Identify which cell holds the provided text, then report its [x, y] central coordinate. 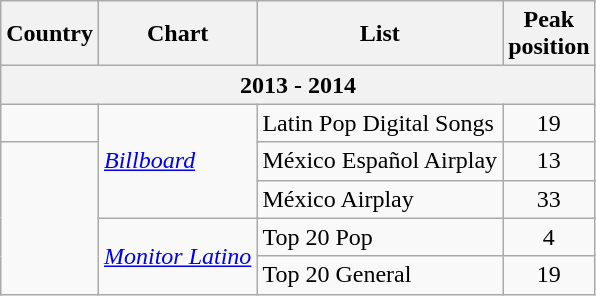
2013 - 2014 [298, 85]
Peakposition [549, 34]
Top 20 General [380, 275]
Latin Pop Digital Songs [380, 123]
Country [50, 34]
List [380, 34]
33 [549, 199]
Chart [177, 34]
Top 20 Pop [380, 237]
México Español Airplay [380, 161]
México Airplay [380, 199]
4 [549, 237]
Monitor Latino [177, 256]
13 [549, 161]
Billboard [177, 161]
